Capture the cell that displays the provided text and extract its [x, y] central coordinate. 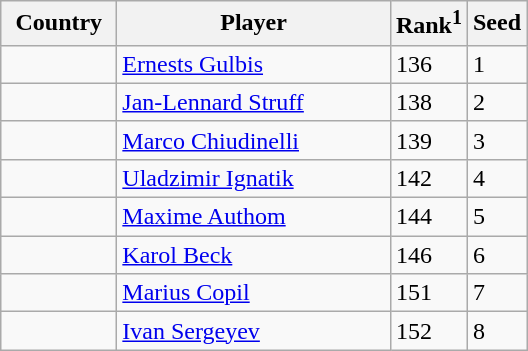
Marco Chiudinelli [254, 140]
Player [254, 24]
Rank1 [428, 24]
8 [496, 331]
Country [59, 24]
Seed [496, 24]
Marius Copil [254, 293]
139 [428, 140]
136 [428, 64]
3 [496, 140]
Jan-Lennard Struff [254, 102]
1 [496, 64]
Ivan Sergeyev [254, 331]
Ernests Gulbis [254, 64]
Uladzimir Ignatik [254, 178]
4 [496, 178]
Karol Beck [254, 255]
144 [428, 217]
146 [428, 255]
2 [496, 102]
7 [496, 293]
Maxime Authom [254, 217]
138 [428, 102]
152 [428, 331]
5 [496, 217]
6 [496, 255]
151 [428, 293]
142 [428, 178]
